Identify which cell holds the provided text, then report its [x, y] central coordinate. 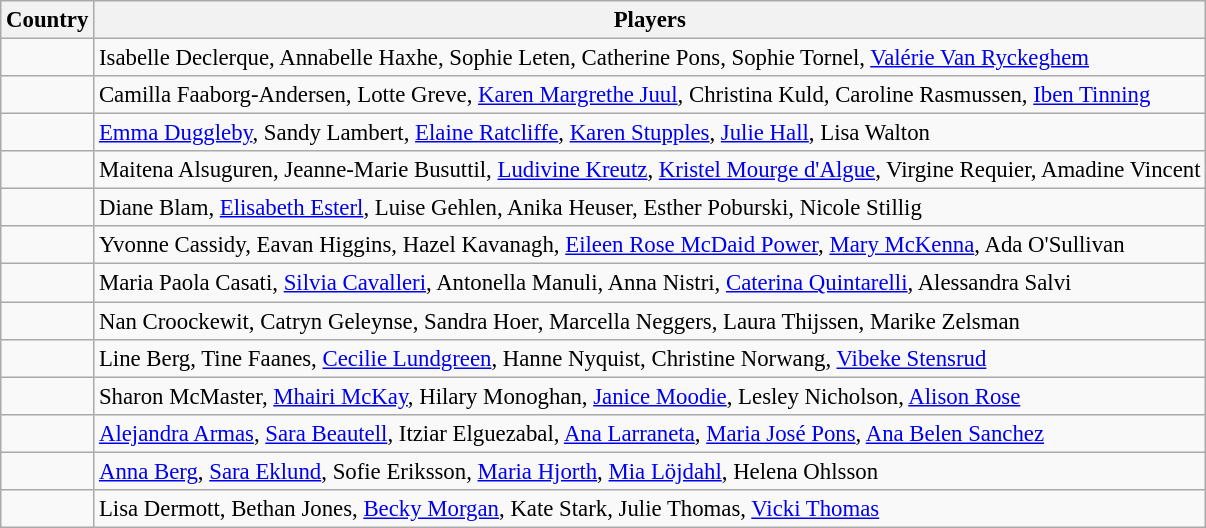
Yvonne Cassidy, Eavan Higgins, Hazel Kavanagh, Eileen Rose McDaid Power, Mary McKenna, Ada O'Sullivan [650, 245]
Camilla Faaborg-Andersen, Lotte Greve, Karen Margrethe Juul, Christina Kuld, Caroline Rasmussen, Iben Tinning [650, 95]
Sharon McMaster, Mhairi McKay, Hilary Monoghan, Janice Moodie, Lesley Nicholson, Alison Rose [650, 396]
Diane Blam, Elisabeth Esterl, Luise Gehlen, Anika Heuser, Esther Poburski, Nicole Stillig [650, 208]
Anna Berg, Sara Eklund, Sofie Eriksson, Maria Hjorth, Mia Löjdahl, Helena Ohlsson [650, 471]
Emma Duggleby, Sandy Lambert, Elaine Ratcliffe, Karen Stupples, Julie Hall, Lisa Walton [650, 133]
Maria Paola Casati, Silvia Cavalleri, Antonella Manuli, Anna Nistri, Caterina Quintarelli, Alessandra Salvi [650, 283]
Nan Croockewit, Catryn Geleynse, Sandra Hoer, Marcella Neggers, Laura Thijssen, Marike Zelsman [650, 321]
Alejandra Armas, Sara Beautell, Itziar Elguezabal, Ana Larraneta, Maria José Pons, Ana Belen Sanchez [650, 433]
Players [650, 20]
Line Berg, Tine Faanes, Cecilie Lundgreen, Hanne Nyquist, Christine Norwang, Vibeke Stensrud [650, 358]
Lisa Dermott, Bethan Jones, Becky Morgan, Kate Stark, Julie Thomas, Vicki Thomas [650, 509]
Country [48, 20]
Isabelle Declerque, Annabelle Haxhe, Sophie Leten, Catherine Pons, Sophie Tornel, Valérie Van Ryckeghem [650, 58]
Maitena Alsuguren, Jeanne-Marie Busuttil, Ludivine Kreutz, Kristel Mourge d'Algue, Virgine Requier, Amadine Vincent [650, 170]
